Identify which cell holds the provided text, then report its [x, y] central coordinate. 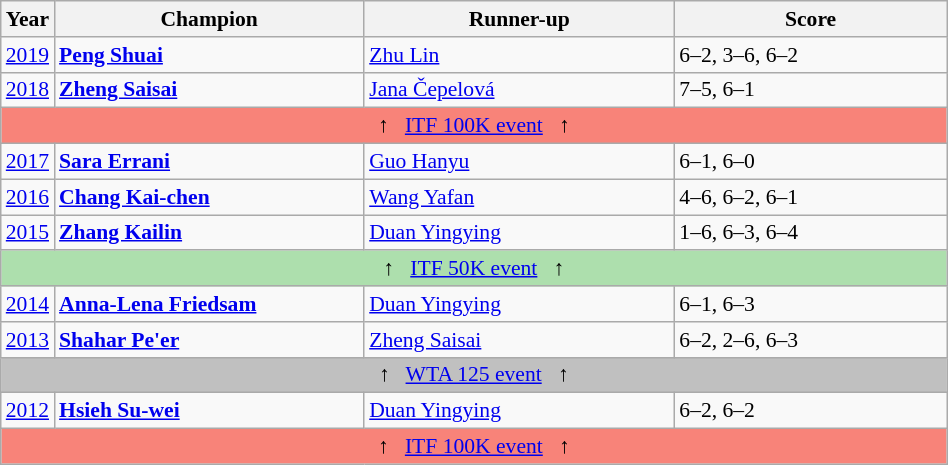
Year [28, 19]
Jana Čepelová [519, 90]
Guo Hanyu [519, 162]
2017 [28, 162]
2016 [28, 197]
Zhang Kailin [209, 233]
Peng Shuai [209, 55]
Zhu Lin [519, 55]
6–1, 6–3 [810, 304]
2018 [28, 90]
6–2, 2–6, 6–3 [810, 340]
2014 [28, 304]
Wang Yafan [519, 197]
↑ ITF 50K event ↑ [474, 269]
Runner-up [519, 19]
1–6, 6–3, 6–4 [810, 233]
6–1, 6–0 [810, 162]
Hsieh Su-wei [209, 411]
Anna-Lena Friedsam [209, 304]
6–2, 3–6, 6–2 [810, 55]
Chang Kai-chen [209, 197]
↑ WTA 125 event ↑ [474, 375]
Champion [209, 19]
Sara Errani [209, 162]
Score [810, 19]
Shahar Pe'er [209, 340]
2015 [28, 233]
2019 [28, 55]
7–5, 6–1 [810, 90]
2013 [28, 340]
2012 [28, 411]
6–2, 6–2 [810, 411]
4–6, 6–2, 6–1 [810, 197]
